Output the [x, y] coordinate of the center of the cell containing the given text.  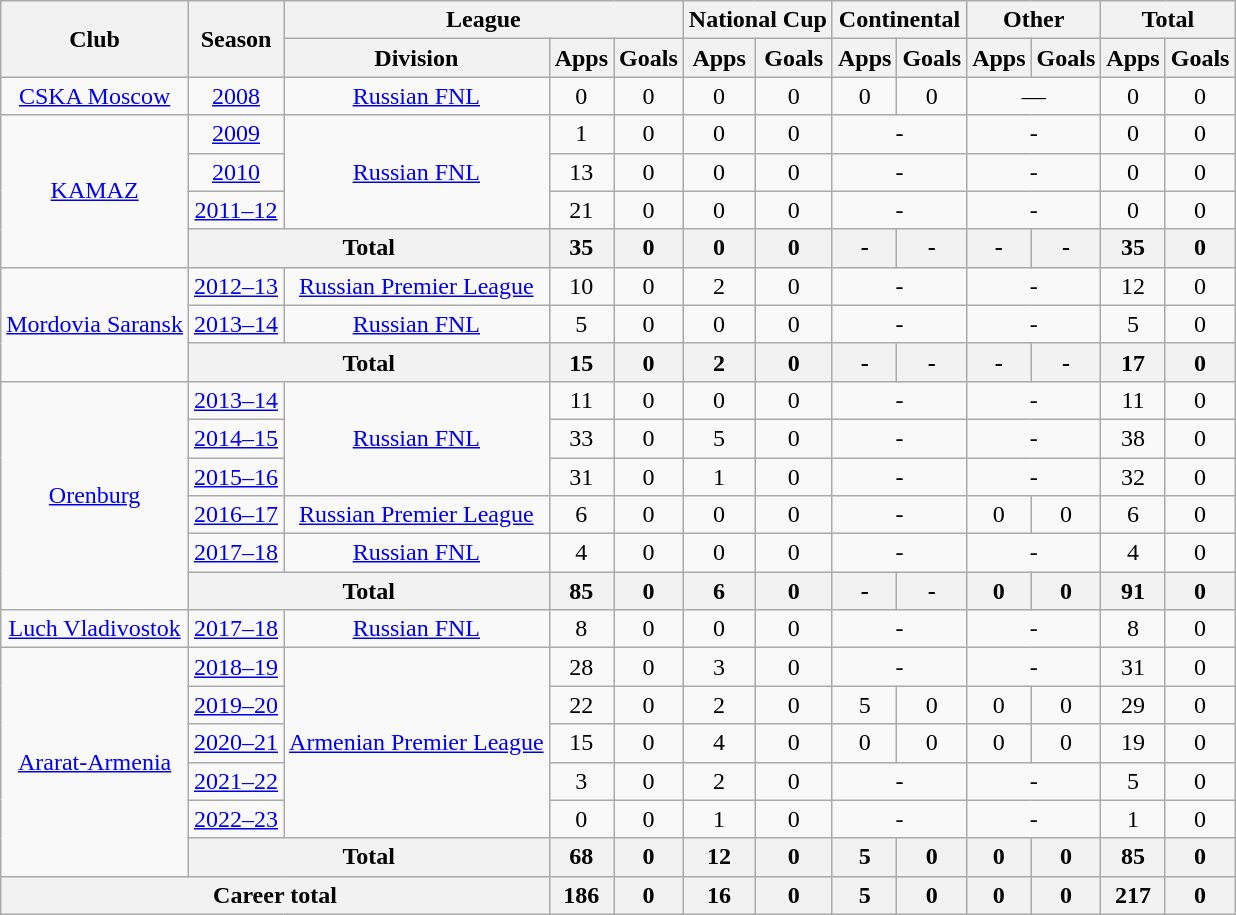
21 [581, 210]
Armenian Premier League [417, 743]
217 [1133, 895]
National Cup [758, 20]
2022–23 [236, 819]
33 [581, 438]
2016–17 [236, 515]
22 [581, 705]
2011–12 [236, 210]
Luch Vladivostok [95, 629]
Ararat-Armenia [95, 762]
186 [581, 895]
28 [581, 667]
Mordovia Saransk [95, 324]
2012–13 [236, 286]
Division [417, 58]
Club [95, 39]
Orenburg [95, 495]
13 [581, 172]
CSKA Moscow [95, 96]
2010 [236, 172]
2020–21 [236, 743]
Continental [899, 20]
League [484, 20]
38 [1133, 438]
91 [1133, 591]
2015–16 [236, 477]
32 [1133, 477]
Career total [275, 895]
2009 [236, 134]
19 [1133, 743]
68 [581, 857]
2008 [236, 96]
Other [1034, 20]
2019–20 [236, 705]
2014–15 [236, 438]
— [1034, 96]
2021–22 [236, 781]
10 [581, 286]
2018–19 [236, 667]
16 [719, 895]
17 [1133, 362]
KAMAZ [95, 191]
Season [236, 39]
29 [1133, 705]
